Capture the cell that displays the provided text and extract its [X, Y] central coordinate. 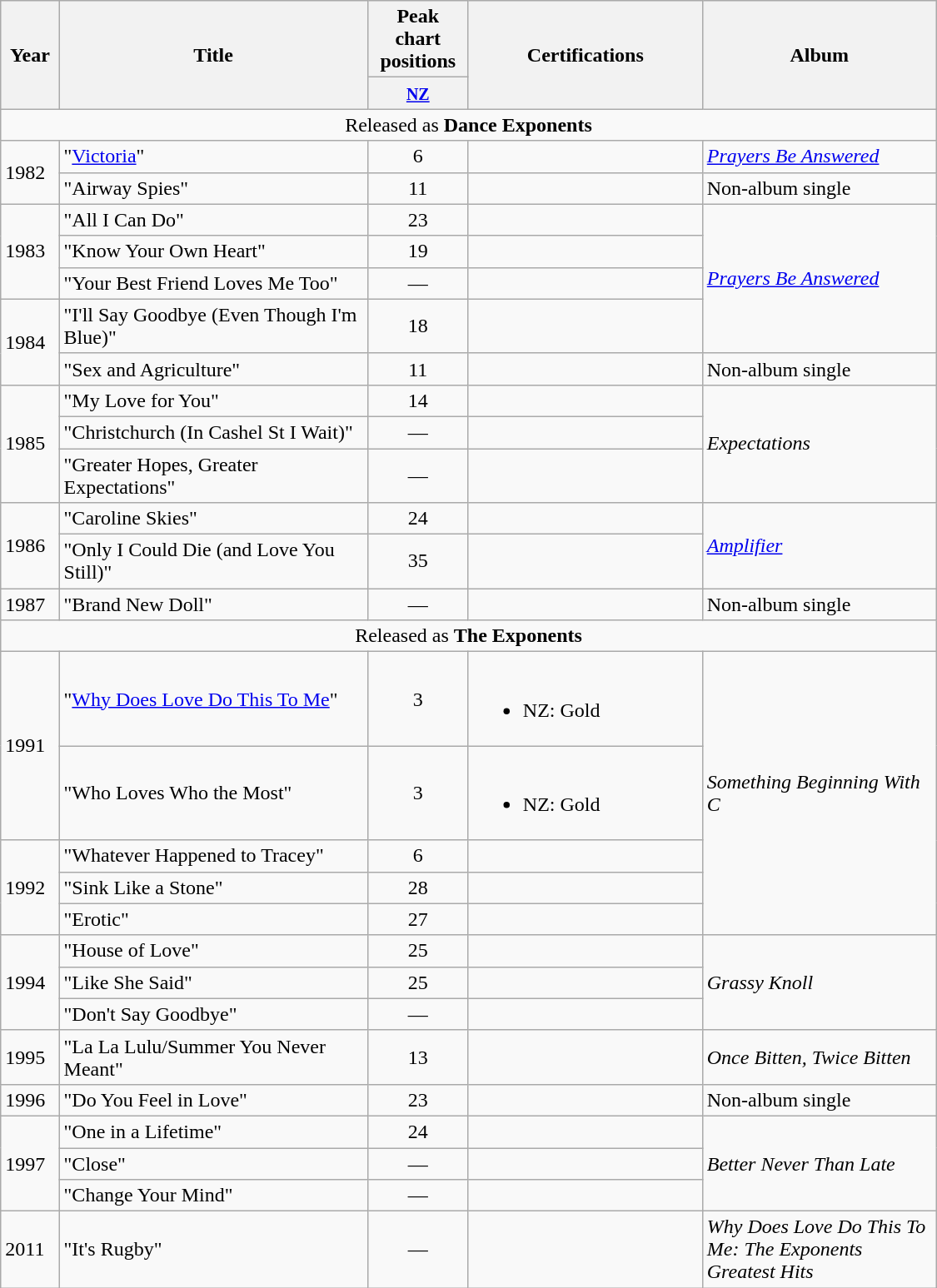
"Caroline Skies" [213, 519]
Grassy Knoll [820, 982]
Something Beginning With C [820, 793]
Expectations [820, 443]
"Christchurch (In Cashel St I Wait)" [213, 432]
"Close" [213, 1163]
"La La Lulu/Summer You Never Meant" [213, 1057]
"Do You Feel in Love" [213, 1100]
NZ [418, 93]
"Erotic" [213, 919]
Title [213, 55]
"Know Your Own Heart" [213, 251]
"Sink Like a Stone" [213, 888]
"House of Love" [213, 951]
1996 [30, 1100]
Certifications [585, 55]
35 [418, 561]
"Why Does Love Do This To Me" [213, 699]
Released as The Exponents [469, 636]
"Airway Spies" [213, 188]
"Whatever Happened to Tracey" [213, 856]
Better Never Than Late [820, 1163]
Amplifier [820, 546]
"Sex and Agriculture" [213, 369]
1986 [30, 546]
18 [418, 326]
27 [418, 919]
"Like She Said" [213, 982]
1994 [30, 982]
1984 [30, 341]
28 [418, 888]
Once Bitten, Twice Bitten [820, 1057]
1991 [30, 746]
"Only I Could Die (and Love You Still)" [213, 561]
"My Love for You" [213, 400]
1992 [30, 888]
"Your Best Friend Loves Me Too" [213, 283]
1995 [30, 1057]
"Who Loves Who the Most" [213, 793]
2011 [30, 1250]
19 [418, 251]
1983 [30, 251]
14 [418, 400]
1982 [30, 172]
1985 [30, 443]
1987 [30, 604]
"All I Can Do" [213, 220]
"One in a Lifetime" [213, 1131]
Peak chart positions [418, 39]
Album [820, 55]
"Victoria" [213, 157]
"Greater Hopes, Greater Expectations" [213, 475]
"It's Rugby" [213, 1250]
Why Does Love Do This To Me: The Exponents Greatest Hits [820, 1250]
1997 [30, 1163]
13 [418, 1057]
Released as Dance Exponents [469, 125]
"I'll Say Goodbye (Even Though I'm Blue)" [213, 326]
"Don't Say Goodbye" [213, 1014]
"Brand New Doll" [213, 604]
"Change Your Mind" [213, 1196]
Year [30, 55]
